From the cell containing the given text, extract its center point as (X, Y) coordinate. 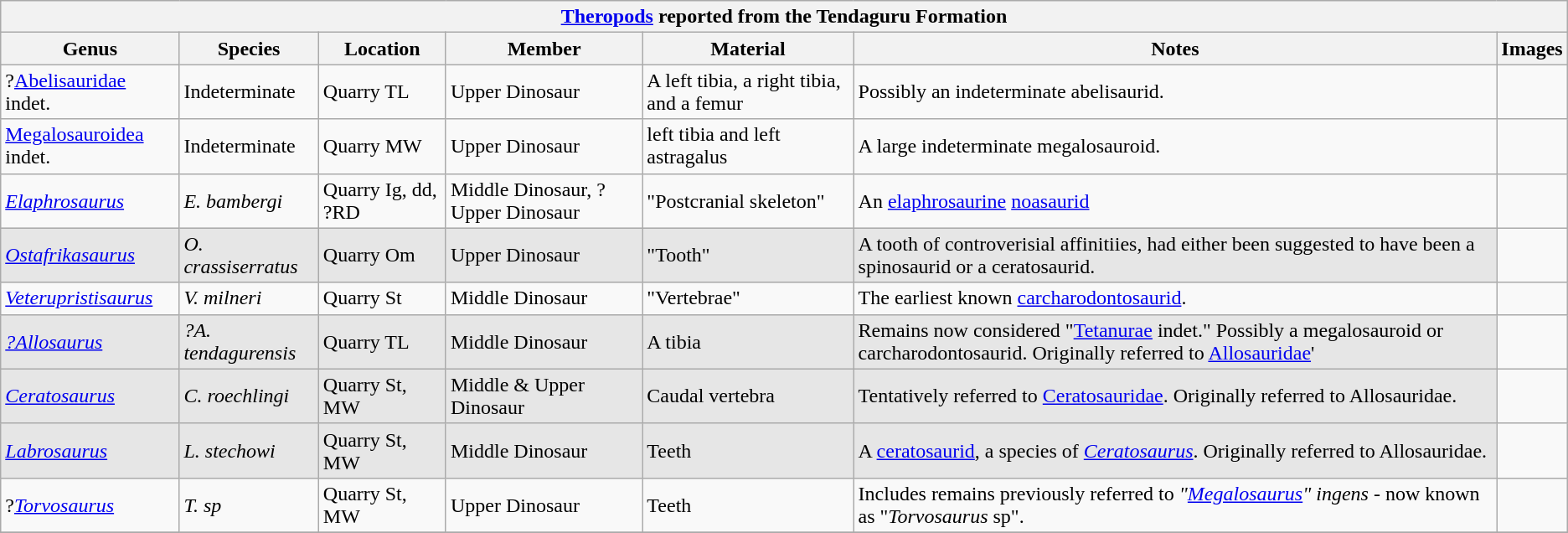
A tooth of controverisial affinitiies, had either been suggested to have been a spinosaurid or a ceratosaurid. (1175, 255)
Ostafrikasaurus (90, 255)
?A. tendagurensis (249, 342)
Elaphrosaurus (90, 201)
Material (748, 49)
left tibia and left astragalus (748, 146)
Quarry St (382, 298)
?Torvosaurus (90, 505)
A ceratosaurid, a species of Ceratosaurus. Originally referred to Allosauridae. (1175, 451)
Images (1532, 49)
Remains now considered "Tetanurae indet." Possibly a megalosauroid or carcharodontosaurid. Originally referred to Allosauridae' (1175, 342)
V. milneri (249, 298)
Megalosauroidea indet. (90, 146)
Genus (90, 49)
Tentatively referred to Ceratosauridae. Originally referred to Allosauridae. (1175, 396)
A large indeterminate megalosauroid. (1175, 146)
Theropods reported from the Tendaguru Formation (784, 17)
A left tibia, a right tibia, and a femur (748, 92)
Middle Dinosaur, ?Upper Dinosaur (544, 201)
"Postcranial skeleton" (748, 201)
Quarry Ig, dd, ?RD (382, 201)
Possibly an indeterminate abelisaurid. (1175, 92)
C. roechlingi (249, 396)
"Tooth" (748, 255)
Middle & Upper Dinosaur (544, 396)
Labrosaurus (90, 451)
Notes (1175, 49)
O. crassiserratus (249, 255)
Species (249, 49)
Quarry Om (382, 255)
Veterupristisaurus (90, 298)
L. stechowi (249, 451)
Quarry MW (382, 146)
T. sp (249, 505)
?Abelisauridae indet. (90, 92)
A tibia (748, 342)
Includes remains previously referred to "Megalosaurus" ingens - now known as "Torvosaurus sp". (1175, 505)
Member (544, 49)
"Vertebrae" (748, 298)
Caudal vertebra (748, 396)
E. bambergi (249, 201)
Ceratosaurus (90, 396)
The earliest known carcharodontosaurid. (1175, 298)
Location (382, 49)
An elaphrosaurine noasaurid (1175, 201)
?Allosaurus (90, 342)
